Determine the (x, y) coordinate at the center of the cell enclosing the given text.  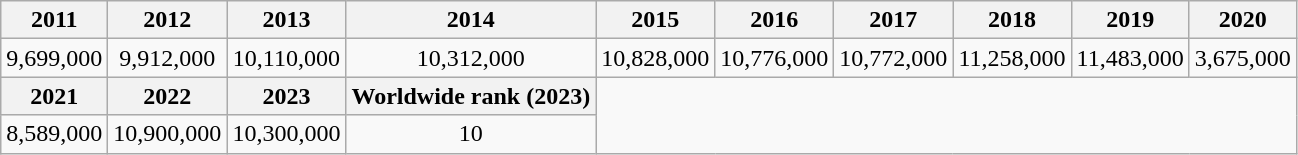
11,483,000 (1130, 58)
Worldwide rank (2023) (471, 96)
8,589,000 (54, 134)
2018 (1012, 20)
2023 (286, 96)
2021 (54, 96)
2017 (894, 20)
10,900,000 (168, 134)
10,110,000 (286, 58)
9,912,000 (168, 58)
10 (471, 134)
3,675,000 (1242, 58)
2016 (774, 20)
10,828,000 (656, 58)
2012 (168, 20)
2013 (286, 20)
2020 (1242, 20)
10,312,000 (471, 58)
2011 (54, 20)
9,699,000 (54, 58)
2022 (168, 96)
10,772,000 (894, 58)
2015 (656, 20)
10,776,000 (774, 58)
2014 (471, 20)
2019 (1130, 20)
10,300,000 (286, 134)
11,258,000 (1012, 58)
